Return the (X, Y) coordinate for the center point of the cell that contains the specified text.  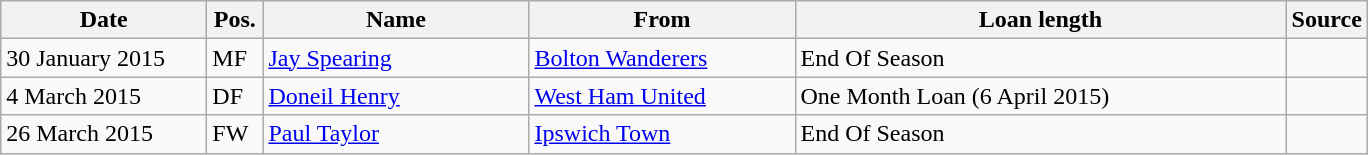
Loan length (1040, 20)
Doneil Henry (396, 96)
DF (235, 96)
Bolton Wanderers (662, 58)
26 March 2015 (104, 134)
Source (1326, 20)
FW (235, 134)
Jay Spearing (396, 58)
Pos. (235, 20)
Ipswich Town (662, 134)
MF (235, 58)
30 January 2015 (104, 58)
4 March 2015 (104, 96)
Date (104, 20)
Paul Taylor (396, 134)
Name (396, 20)
From (662, 20)
One Month Loan (6 April 2015) (1040, 96)
West Ham United (662, 96)
